Output the [x, y] coordinate of the center of the cell containing the given text.  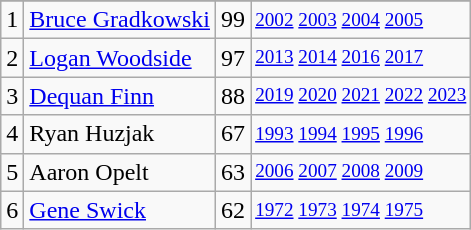
97 [234, 58]
Ryan Huzjak [120, 134]
Bruce Gradkowski [120, 20]
2002 2003 2004 2005 [361, 20]
2019 2020 2021 2022 2023 [361, 96]
Aaron Opelt [120, 172]
6 [12, 210]
62 [234, 210]
63 [234, 172]
1972 1973 1974 1975 [361, 210]
1993 1994 1995 1996 [361, 134]
88 [234, 96]
2013 2014 2016 2017 [361, 58]
67 [234, 134]
1 [12, 20]
Logan Woodside [120, 58]
Gene Swick [120, 210]
99 [234, 20]
3 [12, 96]
4 [12, 134]
5 [12, 172]
Dequan Finn [120, 96]
2 [12, 58]
2006 2007 2008 2009 [361, 172]
